Search for the cell housing the specified text and yield its [X, Y] center coordinate. 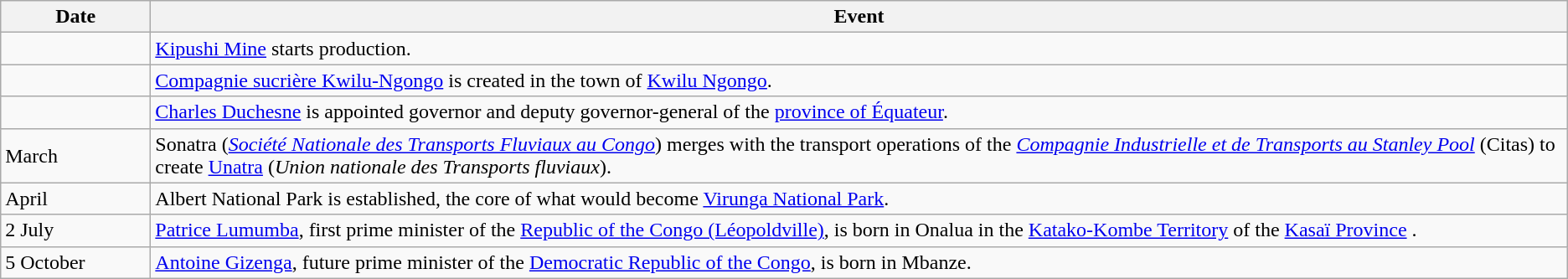
Kipushi Mine starts production. [859, 49]
Antoine Gizenga, future prime minister of the Democratic Republic of the Congo, is born in Mbanze. [859, 262]
Date [75, 17]
5 October [75, 262]
Compagnie sucrière Kwilu-Ngongo is created in the town of Kwilu Ngongo. [859, 80]
April [75, 199]
Albert National Park is established, the core of what would become Virunga National Park. [859, 199]
March [75, 156]
Event [859, 17]
2 July [75, 230]
Charles Duchesne is appointed governor and deputy governor-general of the province of Équateur. [859, 112]
